Locate the cell with the specified text and output its [x, y] center coordinate. 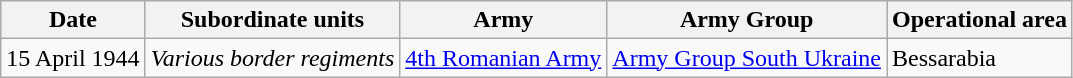
Various border regiments [272, 58]
Date [73, 20]
Bessarabia [980, 58]
Subordinate units [272, 20]
Operational area [980, 20]
Army [504, 20]
4th Romanian Army [504, 58]
Army Group [747, 20]
Army Group South Ukraine [747, 58]
15 April 1944 [73, 58]
